Return the [x, y] coordinate for the center point of the cell that contains the specified text.  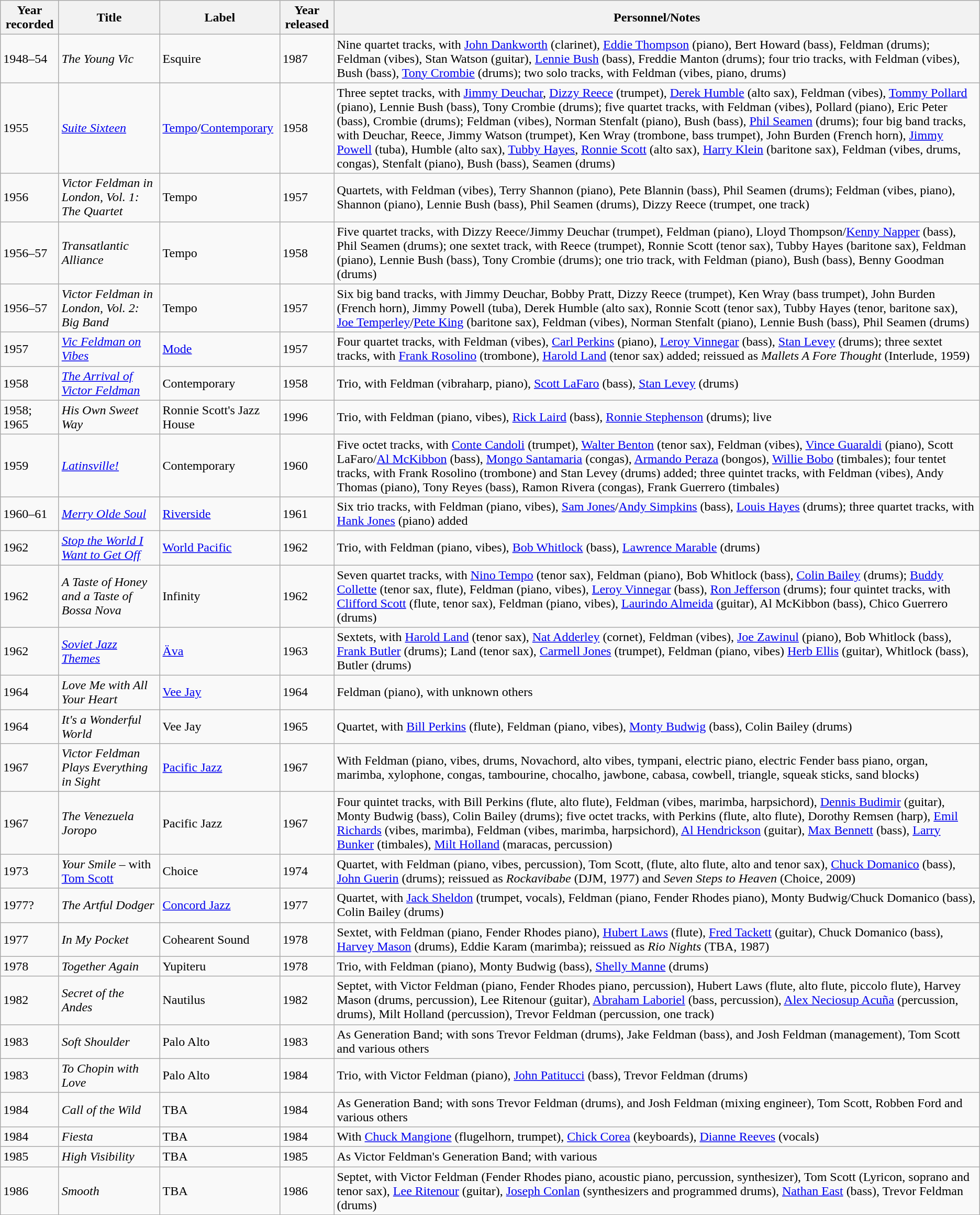
The Venezuela Joropo [109, 823]
Trio, with Feldman (vibraharp, piano), Scott LaFaro (bass), Stan Levey (drums) [656, 383]
Secret of the Andes [109, 1000]
1960 [307, 465]
Trio, with Victor Feldman (piano), John Patitucci (bass), Trevor Feldman (drums) [656, 1076]
Merry Olde Soul [109, 513]
As Generation Band; with sons Trevor Feldman (drums), and Josh Feldman (mixing engineer), Tom Scott, Robben Ford and various others [656, 1109]
Year released [307, 18]
To Chopin with Love [109, 1076]
1965 [307, 727]
Stop the World I Want to Get Off [109, 548]
Esquire [220, 59]
1961 [307, 513]
As Generation Band; with sons Trevor Feldman (drums), Jake Feldman (bass), and Josh Feldman (management), Tom Scott and various others [656, 1041]
1973 [29, 871]
Trio, with Feldman (piano), Monty Budwig (bass), Shelly Manne (drums) [656, 966]
Trio, with Feldman (piano, vibes), Bob Whitlock (bass), Lawrence Marable (drums) [656, 548]
Nautilus [220, 1000]
Infinity [220, 596]
Soviet Jazz Themes [109, 651]
Tempo/Contemporary [220, 128]
Soft Shoulder [109, 1041]
1987 [307, 59]
Year recorded [29, 18]
Love Me with All Your Heart [109, 692]
The Artful Dodger [109, 905]
Victor Feldman in London, Vol. 1: The Quartet [109, 197]
Feldman (piano), with unknown others [656, 692]
Trio, with Feldman (piano, vibes), Rick Laird (bass), Ronnie Stephenson (drums); live [656, 417]
Vic Feldman on Vibes [109, 349]
1956 [29, 197]
The Arrival of Victor Feldman [109, 383]
It's a Wonderful World [109, 727]
Fiesta [109, 1136]
Concord Jazz [220, 905]
1955 [29, 128]
The Young Vic [109, 59]
1960–61 [29, 513]
Yupiteru [220, 966]
Ronnie Scott's Jazz House [220, 417]
Smooth [109, 1191]
Äva [220, 651]
In My Pocket [109, 940]
Transatlantic Alliance [109, 252]
Victor Feldman Plays Everything in Sight [109, 768]
Quartet, with Jack Sheldon (trumpet, vocals), Feldman (piano, Fender Rhodes piano), Monty Budwig/Chuck Domanico (bass), Colin Bailey (drums) [656, 905]
Choice [220, 871]
His Own Sweet Way [109, 417]
1996 [307, 417]
Victor Feldman in London, Vol. 2: Big Band [109, 308]
Title [109, 18]
World Pacific [220, 548]
Your Smile – with Tom Scott [109, 871]
Latinsville! [109, 465]
Suite Sixteen [109, 128]
Call of the Wild [109, 1109]
Cohearent Sound [220, 940]
Together Again [109, 966]
1958; 1965 [29, 417]
1963 [307, 651]
Mode [220, 349]
Personnel/Notes [656, 18]
Quartet, with Bill Perkins (flute), Feldman (piano, vibes), Monty Budwig (bass), Colin Bailey (drums) [656, 727]
With Chuck Mangione (flugelhorn, trumpet), Chick Corea (keyboards), Dianne Reeves (vocals) [656, 1136]
As Victor Feldman's Generation Band; with various [656, 1156]
1977? [29, 905]
Label [220, 18]
Riverside [220, 513]
1974 [307, 871]
A Taste of Honey and a Taste of Bossa Nova [109, 596]
High Visibility [109, 1156]
1948–54 [29, 59]
1959 [29, 465]
